Search for the cell housing the specified text and yield its [x, y] center coordinate. 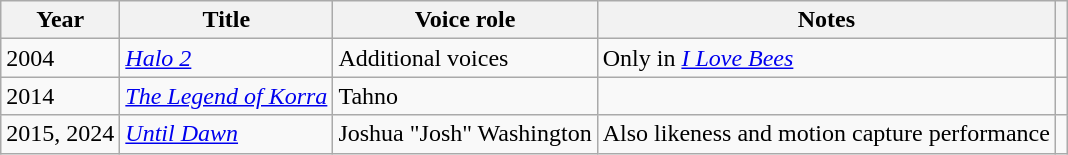
Only in I Love Bees [826, 58]
Until Dawn [226, 134]
Notes [826, 20]
2014 [60, 96]
Joshua "Josh" Washington [465, 134]
Year [60, 20]
Title [226, 20]
Additional voices [465, 58]
2004 [60, 58]
The Legend of Korra [226, 96]
Voice role [465, 20]
Tahno [465, 96]
Halo 2 [226, 58]
Also likeness and motion capture performance [826, 134]
2015, 2024 [60, 134]
